For the text-containing cell, return its midpoint in (X, Y) coordinate format. 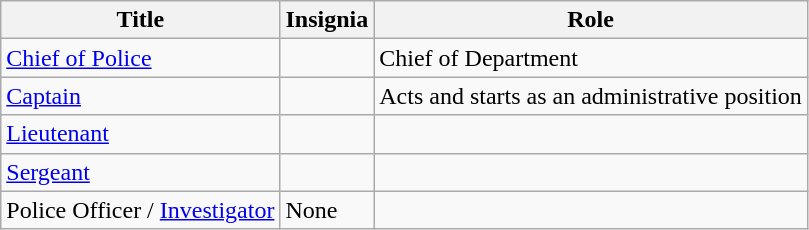
Lieutenant (140, 134)
None (327, 210)
Police Officer / Investigator (140, 210)
Chief of Department (591, 58)
Title (140, 20)
Sergeant (140, 172)
Captain (140, 96)
Acts and starts as an administrative position (591, 96)
Role (591, 20)
Chief of Police (140, 58)
Insignia (327, 20)
